Extract the (x, y) coordinate from the center of the cell holding the provided text.  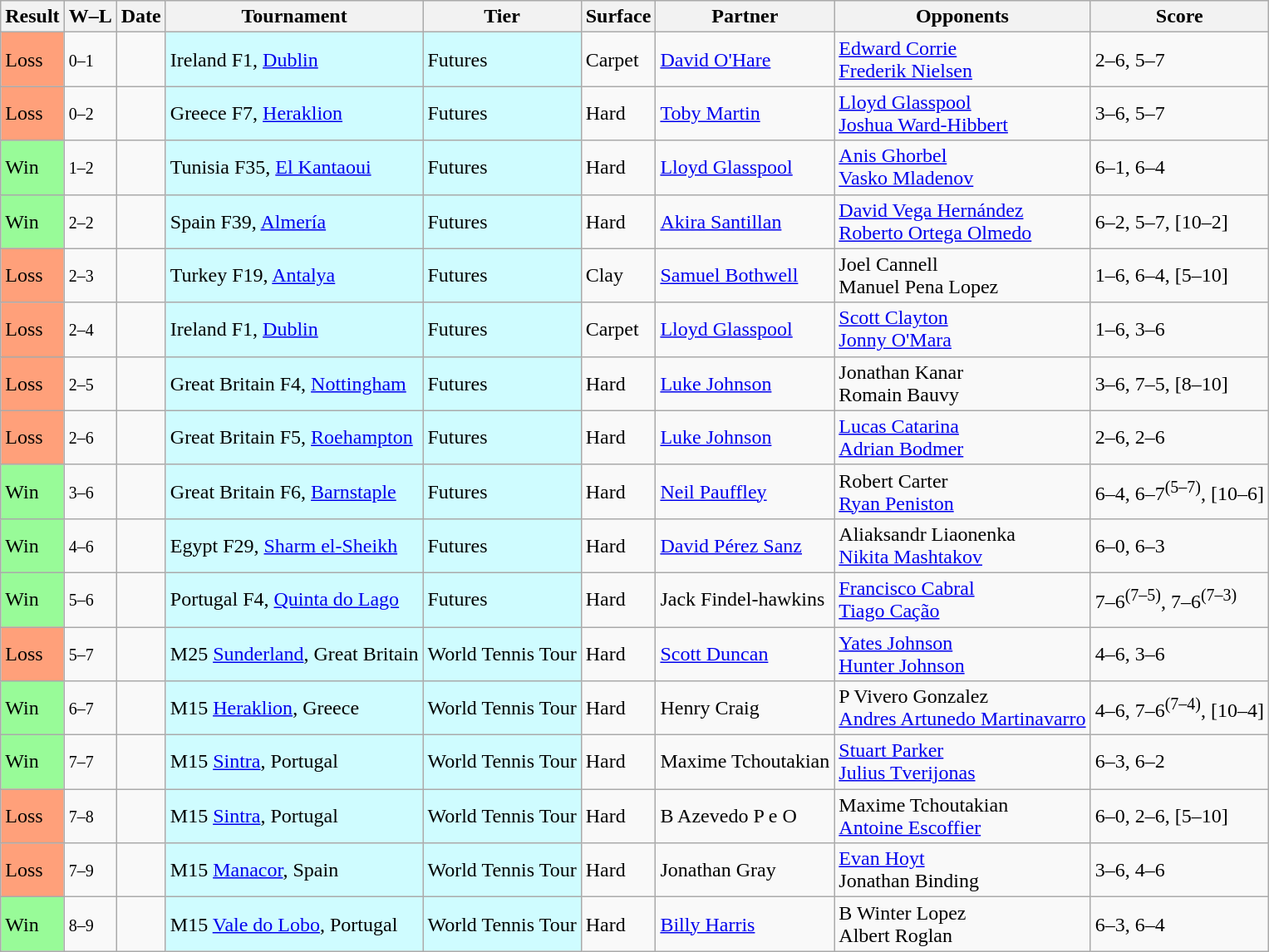
Scott Duncan (745, 653)
2–6 (90, 437)
7–9 (90, 871)
Maxime Tchoutakian (745, 763)
Scott Clayton Jonny O'Mara (962, 329)
Henry Craig (745, 708)
Maxime Tchoutakian Antoine Escoffier (962, 816)
Evan Hoyt Jonathan Binding (962, 871)
Greece F7, Heraklion (294, 113)
Lloyd Glasspool Joshua Ward-Hibbert (962, 113)
1–2 (90, 168)
Toby Martin (745, 113)
W–L (90, 17)
Neil Pauffley (745, 492)
P Vivero Gonzalez Andres Artunedo Martinavarro (962, 708)
Anis Ghorbel Vasko Mladenov (962, 168)
M15 Vale do Lobo, Portugal (294, 924)
1–6, 3–6 (1179, 329)
Partner (745, 17)
3–6, 5–7 (1179, 113)
Spain F39, Almería (294, 221)
David Vega Hernández Roberto Ortega Olmedo (962, 221)
M15 Manacor, Spain (294, 871)
6–4, 6–7(5–7), [10–6] (1179, 492)
Portugal F4, Quinta do Lago (294, 600)
8–9 (90, 924)
M15 Heraklion, Greece (294, 708)
Robert Carter Ryan Peniston (962, 492)
Aliaksandr Liaonenka Nikita Mashtakov (962, 545)
Tier (502, 17)
6–0, 6–3 (1179, 545)
7–8 (90, 816)
3–6, 4–6 (1179, 871)
6–7 (90, 708)
0–2 (90, 113)
1–6, 6–4, [5–10] (1179, 276)
Yates Johnson Hunter Johnson (962, 653)
6–0, 2–6, [5–10] (1179, 816)
Clay (618, 276)
Score (1179, 17)
M25 Sunderland, Great Britain (294, 653)
3–6 (90, 492)
4–6, 7–6(7–4), [10–4] (1179, 708)
Joel Cannell Manuel Pena Lopez (962, 276)
Jonathan Kanar Romain Bauvy (962, 384)
Great Britain F6, Barnstaple (294, 492)
B Winter Lopez Albert Roglan (962, 924)
6–3, 6–2 (1179, 763)
Jack Findel-hawkins (745, 600)
6–1, 6–4 (1179, 168)
Billy Harris (745, 924)
Stuart Parker Julius Tverijonas (962, 763)
5–6 (90, 600)
Opponents (962, 17)
Date (141, 17)
Great Britain F4, Nottingham (294, 384)
7–7 (90, 763)
Turkey F19, Antalya (294, 276)
4–6, 3–6 (1179, 653)
2–2 (90, 221)
B Azevedo P e O (745, 816)
4–6 (90, 545)
Akira Santillan (745, 221)
Francisco Cabral Tiago Cação (962, 600)
6–2, 5–7, [10–2] (1179, 221)
2–6, 2–6 (1179, 437)
Surface (618, 17)
2–3 (90, 276)
Tunisia F35, El Kantaoui (294, 168)
Egypt F29, Sharm el-Sheikh (294, 545)
Jonathan Gray (745, 871)
Great Britain F5, Roehampton (294, 437)
Lucas Catarina Adrian Bodmer (962, 437)
David O'Hare (745, 60)
7–6(7–5), 7–6(7–3) (1179, 600)
Edward Corrie Frederik Nielsen (962, 60)
3–6, 7–5, [8–10] (1179, 384)
0–1 (90, 60)
Result (32, 17)
2–5 (90, 384)
5–7 (90, 653)
2–6, 5–7 (1179, 60)
6–3, 6–4 (1179, 924)
David Pérez Sanz (745, 545)
Samuel Bothwell (745, 276)
Tournament (294, 17)
2–4 (90, 329)
